Find where the given text appears and provide that cell's center as [X, Y] coordinate. 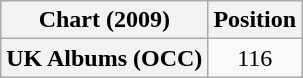
116 [255, 58]
Position [255, 20]
Chart (2009) [104, 20]
UK Albums (OCC) [104, 58]
